Pinpoint the cell where the given text exists, returning its [x, y] midpoint coordinate. 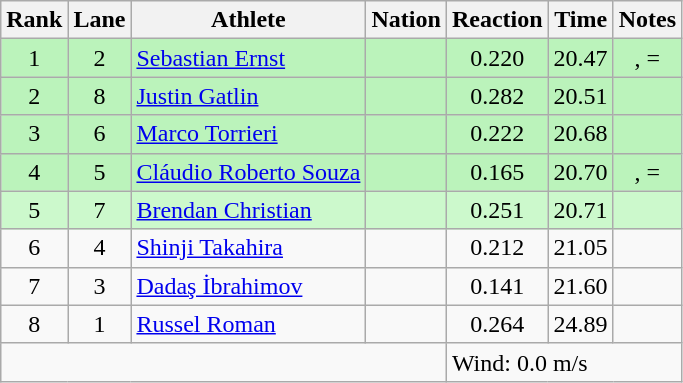
Time [580, 20]
20.71 [580, 210]
21.05 [580, 248]
0.222 [497, 134]
Shinji Takahira [248, 248]
21.60 [580, 286]
Brendan Christian [248, 210]
0.165 [497, 172]
Sebastian Ernst [248, 58]
20.70 [580, 172]
Justin Gatlin [248, 96]
0.282 [497, 96]
Rank [34, 20]
0.220 [497, 58]
Marco Torrieri [248, 134]
20.68 [580, 134]
Russel Roman [248, 324]
0.141 [497, 286]
Cláudio Roberto Souza [248, 172]
0.251 [497, 210]
Reaction [497, 20]
24.89 [580, 324]
Notes [647, 20]
Lane [100, 20]
0.212 [497, 248]
20.47 [580, 58]
0.264 [497, 324]
Dadaş İbrahimov [248, 286]
Nation [406, 20]
Athlete [248, 20]
20.51 [580, 96]
Wind: 0.0 m/s [564, 362]
